Return (X, Y) of the center of cell containing provided text 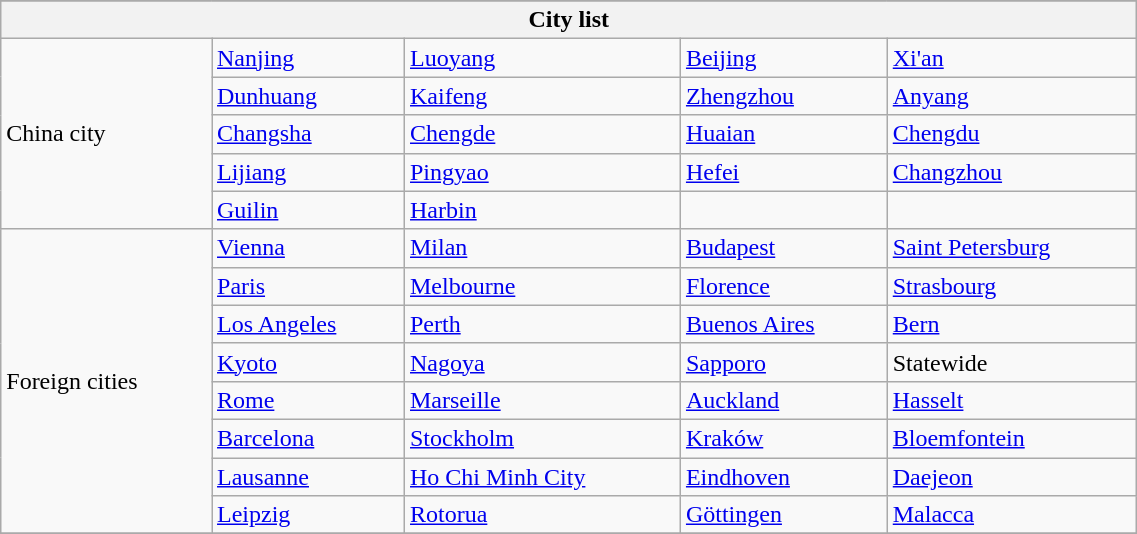
Budapest (784, 248)
Bern (1012, 324)
Perth (542, 324)
Göttingen (784, 515)
Barcelona (308, 438)
Kyoto (308, 362)
Chengde (542, 134)
Hasselt (1012, 400)
Stockholm (542, 438)
Luoyang (542, 58)
City list (569, 20)
Huaian (784, 134)
Changsha (308, 134)
Nanjing (308, 58)
Xi'an (1012, 58)
Bloemfontein (1012, 438)
Rotorua (542, 515)
Nagoya (542, 362)
Chengdu (1012, 134)
Foreign cities (106, 381)
Lijiang (308, 172)
Los Angeles (308, 324)
Paris (308, 286)
Auckland (784, 400)
Melbourne (542, 286)
Lausanne (308, 477)
Strasbourg (1012, 286)
Guilin (308, 210)
China city (106, 134)
Leipzig (308, 515)
Eindhoven (784, 477)
Buenos Aires (784, 324)
Vienna (308, 248)
Saint Petersburg (1012, 248)
Milan (542, 248)
Pingyao (542, 172)
Dunhuang (308, 96)
Kaifeng (542, 96)
Daejeon (1012, 477)
Changzhou (1012, 172)
Marseille (542, 400)
Ho Chi Minh City (542, 477)
Rome (308, 400)
Statewide (1012, 362)
Kraków (784, 438)
Malacca (1012, 515)
Beijing (784, 58)
Sapporo (784, 362)
Florence (784, 286)
Zhengzhou (784, 96)
Anyang (1012, 96)
Hefei (784, 172)
Harbin (542, 210)
